Return the (X, Y) coordinate for the center point of the cell that contains the specified text.  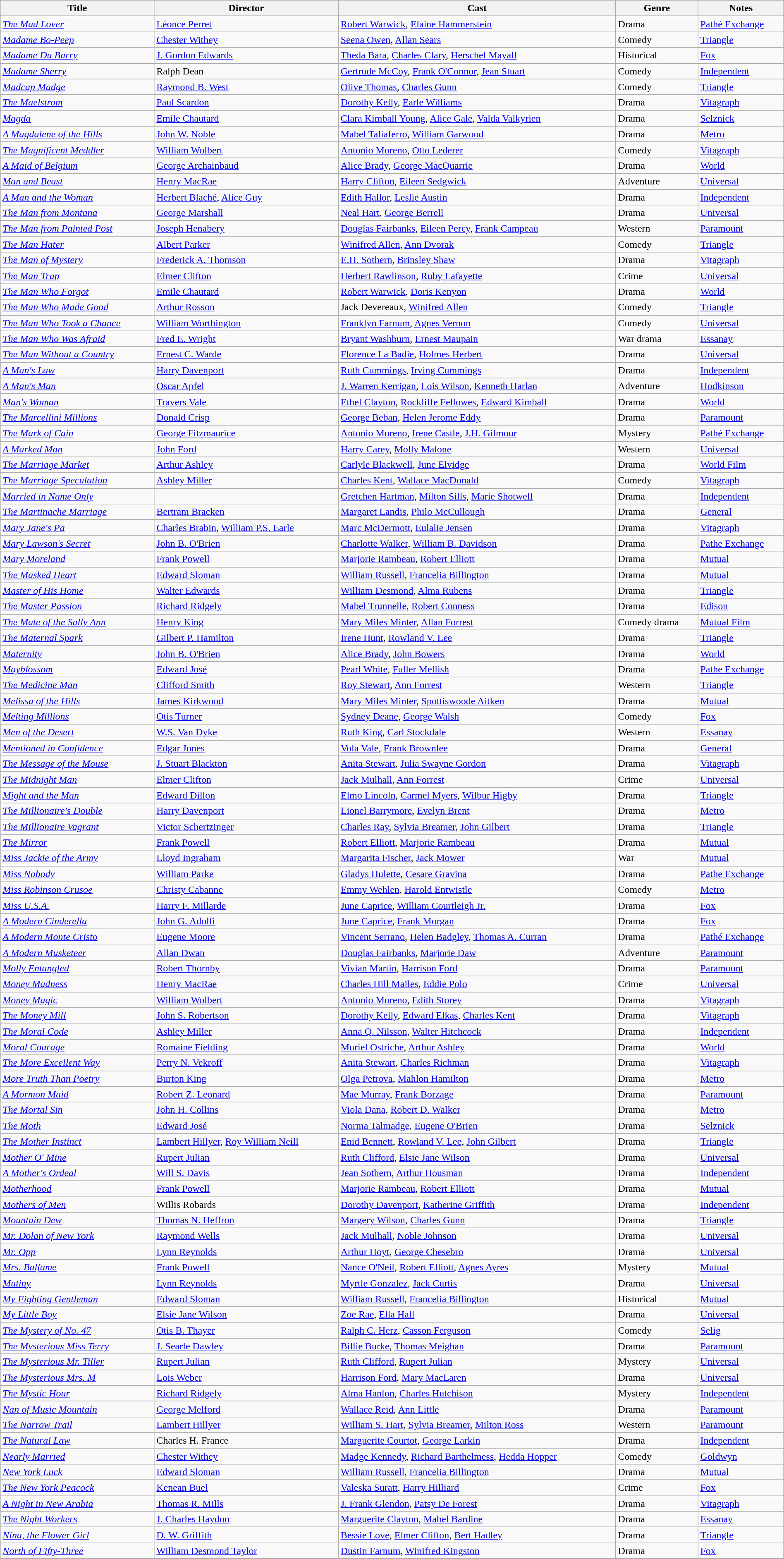
Notes (741, 8)
The Mad Lover (77, 24)
Lois Weber (246, 1377)
Thomas R. Mills (246, 1504)
Albert Parker (246, 244)
The Man of Mystery (77, 260)
A Man's Law (77, 370)
June Caprice, Frank Morgan (477, 921)
William Worthington (246, 323)
The More Excellent Way (77, 1063)
The Mysterious Miss Terry (77, 1346)
The Man from Montana (77, 213)
Emmy Wehlen, Harold Entwistle (477, 889)
The Man Who Was Afraid (77, 339)
Mary Miles Minter, Allan Forrest (477, 622)
John G. Adolfi (246, 921)
Marc McDermott, Eulalie Jensen (477, 528)
Florence La Badie, Holmes Herbert (477, 354)
Harrison Ford, Mary MacLaren (477, 1377)
A Magdalene of the Hills (77, 134)
Otis B. Thayer (246, 1330)
New York Luck (77, 1472)
George Archainbaud (246, 165)
Fred E. Wright (246, 339)
Irene Hunt, Rowland V. Lee (477, 638)
More Truth Than Poetry (77, 1078)
James Kirkwood (246, 701)
Eugene Moore (246, 937)
The Man Hater (77, 244)
W.S. Van Dyke (246, 732)
Clara Kimball Young, Alice Gale, Valda Valkyrien (477, 118)
Edison (741, 606)
The Man from Painted Post (77, 229)
Madame Sherry (77, 71)
Gladys Hulette, Cesare Gravina (477, 874)
War drama (657, 339)
Myrtle Gonzalez, Jack Curtis (477, 1283)
Ruth Clifford, Rupert Julian (477, 1362)
Theda Bara, Charles Clary, Herschel Mayall (477, 55)
Jack Mulhall, Noble Johnson (477, 1236)
Olga Petrova, Mahlon Hamilton (477, 1078)
Mr. Opp (77, 1252)
The Moth (77, 1126)
John W. Noble (246, 134)
A Night in New Arabia (77, 1504)
Bryant Washburn, Ernest Maupain (477, 339)
Robert Elliott, Marjorie Rambeau (477, 842)
Arthur Hoyt, George Chesebro (477, 1252)
The New York Peacock (77, 1488)
Will S. Davis (246, 1173)
Mentioned in Confidence (77, 748)
The Mystery of No. 47 (77, 1330)
Alice Brady, John Bowers (477, 653)
Henry King (246, 622)
Romaine Fielding (246, 1047)
Mae Murray, Frank Borzage (477, 1094)
Vincent Serrano, Helen Badgley, Thomas A. Curran (477, 937)
Man's Woman (77, 402)
Elsie Jane Wilson (246, 1315)
Master of His Home (77, 591)
Maternity (77, 653)
Vola Vale, Frank Brownlee (477, 748)
Ruth King, Carl Stockdale (477, 732)
Bessie Love, Elmer Clifton, Bert Hadley (477, 1535)
Antonio Moreno, Irene Castle, J.H. Gilmour (477, 433)
A Modern Monte Cristo (77, 937)
The Man Who Made Good (77, 307)
Enid Bennett, Rowland V. Lee, John Gilbert (477, 1141)
The Maelstrom (77, 103)
Mary Miles Minter, Spottiswoode Aitken (477, 701)
Nearly Married (77, 1456)
Mother O' Mine (77, 1157)
Viola Dana, Robert D. Walker (477, 1110)
The Millionaire's Double (77, 811)
Lambert Hillyer, Roy William Neill (246, 1141)
The Mysterious Mrs. M (77, 1377)
Ralph Dean (246, 71)
Arthur Ashley (246, 465)
World Film (741, 465)
Charlotte Walker, William B. Davidson (477, 543)
The Masked Heart (77, 575)
A Modern Musketeer (77, 952)
Mabel Taliaferro, William Garwood (477, 134)
Anita Stewart, Julia Swayne Gordon (477, 764)
The Marriage Speculation (77, 481)
The Marcellini Millions (77, 417)
Roy Stewart, Ann Forrest (477, 685)
Nina, the Flower Girl (77, 1535)
The Mate of the Sally Ann (77, 622)
A Modern Cinderella (77, 921)
Edgar Jones (246, 748)
Charles Ray, Sylvia Breamer, John Gilbert (477, 827)
J. Frank Glendon, Patsy De Forest (477, 1504)
The Marriage Market (77, 465)
Edward Dillon (246, 795)
The Mark of Cain (77, 433)
Ethel Clayton, Rockliffe Fellowes, Edward Kimball (477, 402)
Charles H. France (246, 1440)
Man and Beast (77, 181)
John S. Robertson (246, 1016)
Antonio Moreno, Edith Storey (477, 1000)
Might and the Man (77, 795)
Lambert Hillyer (246, 1425)
The Man Who Took a Chance (77, 323)
Harry F. Millarde (246, 905)
Mountain Dew (77, 1220)
Jack Devereaux, Winifred Allen (477, 307)
J. Charles Haydon (246, 1519)
Frederick A. Thomson (246, 260)
The Night Workers (77, 1519)
John Ford (246, 449)
Elmo Lincoln, Carmel Myers, Wilbur Higby (477, 795)
The Maternal Spark (77, 638)
Moral Courage (77, 1047)
The Medicine Man (77, 685)
The Millionaire Vagrant (77, 827)
Winifred Allen, Ann Dvorak (477, 244)
Christy Cabanne (246, 889)
A Mother's Ordeal (77, 1173)
Ralph C. Herz, Casson Ferguson (477, 1330)
Arthur Rosson (246, 307)
Herbert Blaché, Alice Guy (246, 197)
Charles Hill Mailes, Eddie Polo (477, 984)
The Moral Code (77, 1031)
Nan of Music Mountain (77, 1409)
Alice Brady, George MacQuarrie (477, 165)
George Beban, Helen Jerome Eddy (477, 417)
Anita Stewart, Charles Richman (477, 1063)
Dorothy Kelly, Edward Elkas, Charles Kent (477, 1016)
The Narrow Trail (77, 1425)
Muriel Ostriche, Arthur Ashley (477, 1047)
Lionel Barrymore, Evelyn Brent (477, 811)
Money Magic (77, 1000)
A Man's Man (77, 386)
J. Warren Kerrigan, Lois Wilson, Kenneth Harlan (477, 386)
Zoe Rae, Ella Hall (477, 1315)
Ruth Clifford, Elsie Jane Wilson (477, 1157)
The Mortal Sin (77, 1110)
Victor Schertzinger (246, 827)
Mothers of Men (77, 1205)
Charles Brabin, William P.S. Earle (246, 528)
Mabel Trunnelle, Robert Conness (477, 606)
Billie Burke, Thomas Meighan (477, 1346)
Antonio Moreno, Otto Lederer (477, 150)
Mary Lawson's Secret (77, 543)
Madame Du Barry (77, 55)
Gertrude McCoy, Frank O'Connor, Jean Stuart (477, 71)
Travers Vale (246, 402)
The Mirror (77, 842)
Marguerite Courtot, George Larkin (477, 1440)
John H. Collins (246, 1110)
Donald Crisp (246, 417)
Seena Owen, Allan Sears (477, 40)
Cast (477, 8)
Jack Mulhall, Ann Forrest (477, 779)
Miss Robinson Crusoe (77, 889)
Robert Warwick, Doris Kenyon (477, 292)
Robert Warwick, Elaine Hammerstein (477, 24)
Dustin Farnum, Winifred Kingston (477, 1551)
George Marshall (246, 213)
Thomas N. Heffron (246, 1220)
My Little Boy (77, 1315)
Bertram Bracken (246, 512)
Men of the Desert (77, 732)
My Fighting Gentleman (77, 1299)
Edith Hallor, Leslie Austin (477, 197)
Hodkinson (741, 386)
Carlyle Blackwell, June Elvidge (477, 465)
Melting Millions (77, 717)
The Magnificent Meddler (77, 150)
The Master Passion (77, 606)
Olive Thomas, Charles Gunn (477, 87)
Alma Hanlon, Charles Hutchison (477, 1393)
Paul Scardon (246, 103)
Burton King (246, 1078)
Gilbert P. Hamilton (246, 638)
Comedy drama (657, 622)
Mutiny (77, 1283)
E.H. Sothern, Brinsley Shaw (477, 260)
Sydney Deane, George Walsh (477, 717)
Otis Turner (246, 717)
The Midnight Man (77, 779)
William Desmond, Alma Rubens (477, 591)
George Melford (246, 1409)
Mutual Film (741, 622)
The Mother Instinct (77, 1141)
D. W. Griffith (246, 1535)
Raymond Wells (246, 1236)
Anna Q. Nilsson, Walter Hitchcock (477, 1031)
Selig (741, 1330)
The Martinache Marriage (77, 512)
War (657, 858)
Charles Kent, Wallace MacDonald (477, 481)
Miss Nobody (77, 874)
Goldwyn (741, 1456)
Pearl White, Fuller Mellish (477, 669)
Allan Dwan (246, 952)
Harry Carey, Molly Malone (477, 449)
Molly Entangled (77, 968)
Wallace Reid, Ann Little (477, 1409)
Léonce Perret (246, 24)
Mr. Dolan of New York (77, 1236)
Clifford Smith (246, 685)
The Man Who Forgot (77, 292)
The Natural Law (77, 1440)
Mrs. Balfame (77, 1267)
Valeska Suratt, Harry Hilliard (477, 1488)
Joseph Henabery (246, 229)
Margarita Fischer, Jack Mower (477, 858)
Magda (77, 118)
Lloyd Ingraham (246, 858)
Robert Z. Leonard (246, 1094)
A Mormon Maid (77, 1094)
William Parke (246, 874)
Douglas Fairbanks, Eileen Percy, Frank Campeau (477, 229)
Mayblossom (77, 669)
Oscar Apfel (246, 386)
Norma Talmadge, Eugene O'Brien (477, 1126)
The Mysterious Mr. Tiller (77, 1362)
Franklyn Farnum, Agnes Vernon (477, 323)
Mary Jane's Pa (77, 528)
Title (77, 8)
Motherhood (77, 1188)
Dorothy Kelly, Earle Williams (477, 103)
Ernest C. Warde (246, 354)
The Man Trap (77, 276)
Married in Name Only (77, 496)
The Mystic Hour (77, 1393)
J. Stuart Blackton (246, 764)
Perry N. Vekroff (246, 1063)
Margery Wilson, Charles Gunn (477, 1220)
Ruth Cummings, Irving Cummings (477, 370)
Gretchen Hartman, Milton Sills, Marie Shotwell (477, 496)
Walter Edwards (246, 591)
The Man Without a Country (77, 354)
Willis Robards (246, 1205)
Kenean Buel (246, 1488)
A Maid of Belgium (77, 165)
J. Searle Dawley (246, 1346)
Madge Kennedy, Richard Barthelmess, Hedda Hopper (477, 1456)
Jean Sothern, Arthur Housman (477, 1173)
William Desmond Taylor (246, 1551)
Madame Bo-Peep (77, 40)
The Money Mill (77, 1016)
A Marked Man (77, 449)
Vivian Martin, Harrison Ford (477, 968)
J. Gordon Edwards (246, 55)
Harry Clifton, Eileen Sedgwick (477, 181)
Madcap Madge (77, 87)
Margaret Landis, Philo McCullough (477, 512)
Neal Hart, George Berrell (477, 213)
Robert Thornby (246, 968)
Melissa of the Hills (77, 701)
Herbert Rawlinson, Ruby Lafayette (477, 276)
Nance O'Neil, Robert Elliott, Agnes Ayres (477, 1267)
Douglas Fairbanks, Marjorie Daw (477, 952)
Dorothy Davenport, Katherine Griffith (477, 1205)
Director (246, 8)
June Caprice, William Courtleigh Jr. (477, 905)
Marguerite Clayton, Mabel Bardine (477, 1519)
George Fitzmaurice (246, 433)
Raymond B. West (246, 87)
Mary Moreland (77, 559)
A Man and the Woman (77, 197)
North of Fifty-Three (77, 1551)
William S. Hart, Sylvia Breamer, Milton Ross (477, 1425)
Miss U.S.A. (77, 905)
Money Madness (77, 984)
Genre (657, 8)
The Message of the Mouse (77, 764)
Miss Jackie of the Army (77, 858)
